Determine the (x, y) coordinate at the center of the cell enclosing the given text.  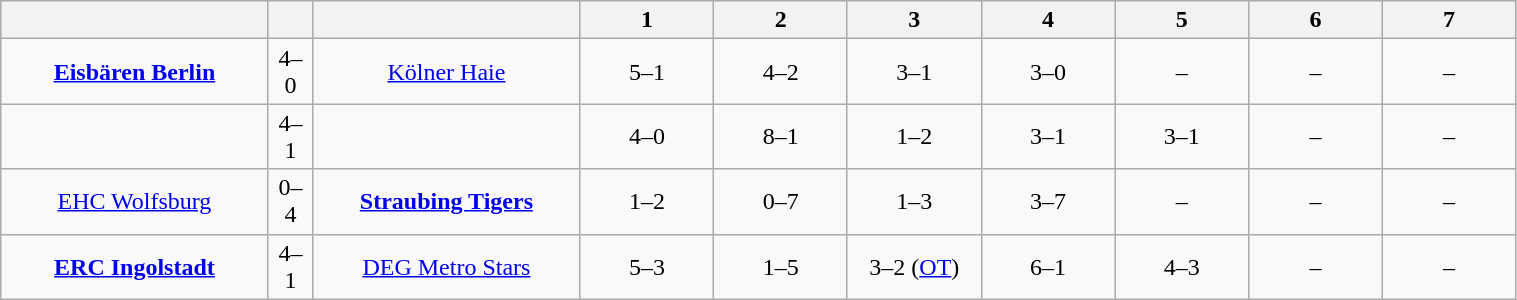
4–3 (1182, 266)
0–4 (290, 202)
4–2 (781, 72)
Eisbären Berlin (134, 72)
5 (1182, 20)
7 (1449, 20)
6 (1316, 20)
5–1 (647, 72)
Straubing Tigers (446, 202)
3–7 (1048, 202)
6–1 (1048, 266)
1–3 (914, 202)
5–3 (647, 266)
3 (914, 20)
ERC Ingolstadt (134, 266)
1 (647, 20)
DEG Metro Stars (446, 266)
EHC Wolfsburg (134, 202)
8–1 (781, 136)
3–2 (OT) (914, 266)
1–5 (781, 266)
0–7 (781, 202)
2 (781, 20)
4 (1048, 20)
3–0 (1048, 72)
Kölner Haie (446, 72)
